Find where the given text appears and provide that cell's center as [x, y] coordinate. 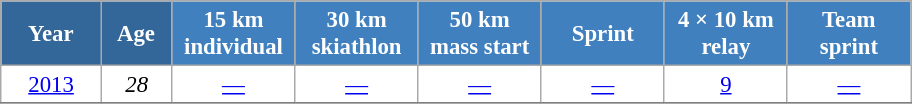
30 km skiathlon [356, 34]
15 km individual [234, 34]
28 [136, 85]
Age [136, 34]
Sprint [602, 34]
Year [52, 34]
50 km mass start [480, 34]
2013 [52, 85]
4 × 10 km relay [726, 34]
9 [726, 85]
Team sprint [848, 34]
